Identify which cell holds the provided text, then report its [x, y] central coordinate. 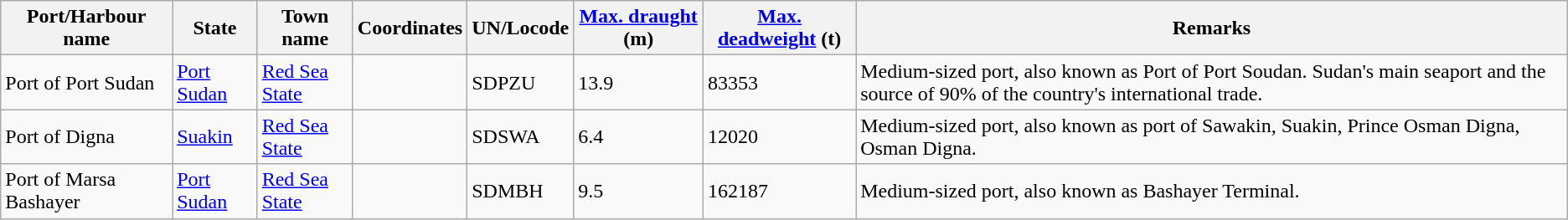
6.4 [638, 137]
State [215, 28]
SDMBH [521, 191]
Medium-sized port, also known as Bashayer Terminal. [1212, 191]
9.5 [638, 191]
13.9 [638, 82]
Medium-sized port, also known as Port of Port Soudan. Sudan's main seaport and the source of 90% of the country's international trade. [1212, 82]
Town name [305, 28]
SDPZU [521, 82]
Coordinates [410, 28]
162187 [780, 191]
Max. draught (m) [638, 28]
Max. deadweight (t) [780, 28]
Port of Marsa Bashayer [87, 191]
Port/Harbour name [87, 28]
Port of Port Sudan [87, 82]
Port of Digna [87, 137]
Medium-sized port, also known as port of Sawakin, Suakin, Prince Osman Digna, Osman Digna. [1212, 137]
83353 [780, 82]
12020 [780, 137]
SDSWA [521, 137]
Remarks [1212, 28]
Suakin [215, 137]
UN/Locode [521, 28]
